Output the (X, Y) coordinate of the center of the cell containing the given text.  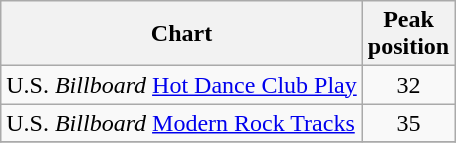
U.S. Billboard Modern Rock Tracks (182, 123)
U.S. Billboard Hot Dance Club Play (182, 85)
Chart (182, 34)
Peakposition (408, 34)
32 (408, 85)
35 (408, 123)
